From the cell containing the given text, extract its center point as (X, Y) coordinate. 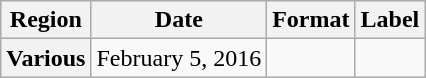
Label (390, 20)
Region (46, 20)
Various (46, 58)
Date (179, 20)
Format (311, 20)
February 5, 2016 (179, 58)
